From the cell containing the given text, extract its center point as [X, Y] coordinate. 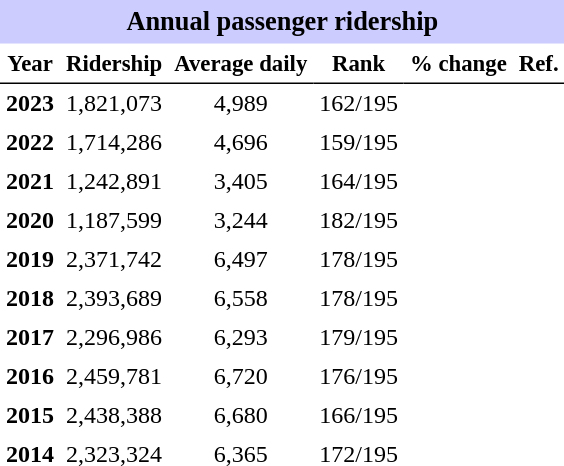
2021 [30, 182]
2,371,742 [114, 260]
Year [30, 64]
Ridership [114, 64]
1,714,286 [114, 142]
3,405 [240, 182]
Rank [358, 64]
2018 [30, 298]
2023 [30, 104]
2015 [30, 416]
6,680 [240, 416]
166/195 [358, 416]
2,459,781 [114, 376]
6,720 [240, 376]
6,558 [240, 298]
182/195 [358, 220]
% change [458, 64]
179/195 [358, 338]
4,696 [240, 142]
176/195 [358, 376]
1,821,073 [114, 104]
Average daily [240, 64]
2,438,388 [114, 416]
3,244 [240, 220]
2017 [30, 338]
2,296,986 [114, 338]
4,989 [240, 104]
2020 [30, 220]
159/195 [358, 142]
2022 [30, 142]
6,293 [240, 338]
6,497 [240, 260]
2,393,689 [114, 298]
162/195 [358, 104]
164/195 [358, 182]
2019 [30, 260]
1,187,599 [114, 220]
2016 [30, 376]
1,242,891 [114, 182]
